Capture the cell that displays the provided text and extract its (X, Y) central coordinate. 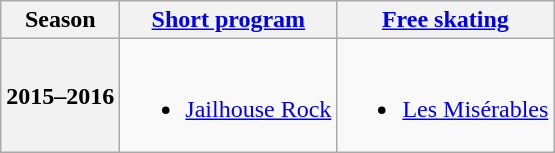
Season (60, 20)
Les Misérables (446, 96)
Free skating (446, 20)
2015–2016 (60, 96)
Jailhouse Rock (228, 96)
Short program (228, 20)
